Extract the [X, Y] coordinate from the center of the cell holding the provided text.  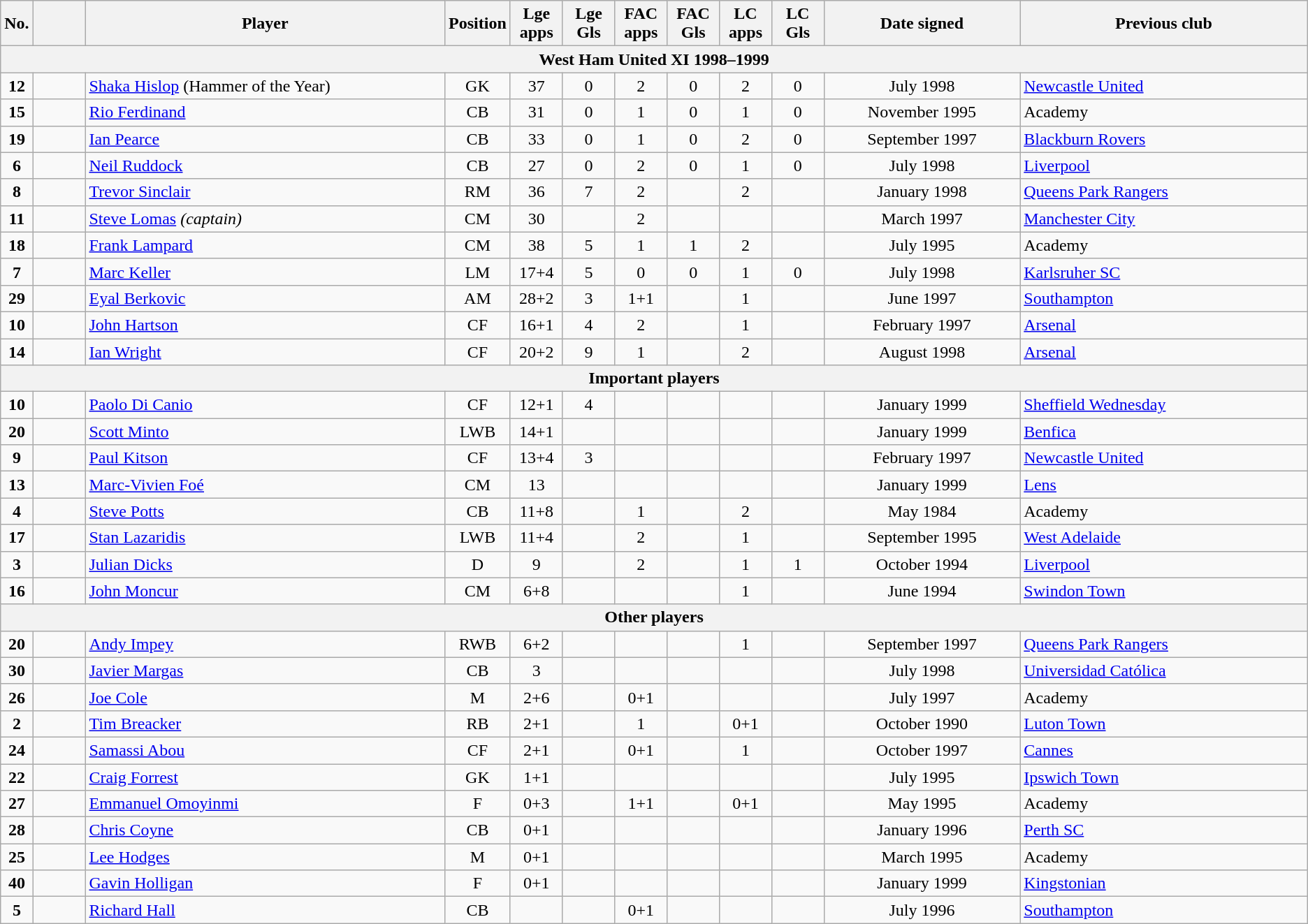
12 [17, 86]
Javier Margas [266, 670]
17+4 [537, 272]
RWB [478, 644]
Andy Impey [266, 644]
Chris Coyne [266, 830]
Lens [1164, 485]
Date signed [922, 24]
November 1995 [922, 112]
Blackburn Rovers [1164, 139]
Samassi Abou [266, 750]
July 1997 [922, 697]
October 1997 [922, 750]
Benfica [1164, 432]
28+2 [537, 298]
March 1995 [922, 857]
March 1997 [922, 219]
Paul Kitson [266, 458]
Lee Hodges [266, 857]
13+4 [537, 458]
D [478, 564]
LC Gls [798, 24]
16 [17, 591]
Kingstonian [1164, 883]
40 [17, 883]
19 [17, 139]
2+6 [537, 697]
Position [478, 24]
Tim Breacker [266, 724]
16+1 [537, 325]
AM [478, 298]
6+8 [537, 591]
Steve Lomas (captain) [266, 219]
15 [17, 112]
Ian Wright [266, 351]
29 [17, 298]
Frank Lampard [266, 245]
Rio Ferdinand [266, 112]
Emmanuel Omoyinmi [266, 804]
August 1998 [922, 351]
October 1990 [922, 724]
RB [478, 724]
June 1997 [922, 298]
Cannes [1164, 750]
Richard Hall [266, 910]
January 1998 [922, 192]
Swindon Town [1164, 591]
11+4 [537, 538]
36 [537, 192]
Universidad Católica [1164, 670]
14+1 [537, 432]
May 1995 [922, 804]
Scott Minto [266, 432]
28 [17, 830]
Previous club [1164, 24]
RM [478, 192]
38 [537, 245]
Paolo Di Canio [266, 405]
17 [17, 538]
Craig Forrest [266, 777]
Stan Lazaridis [266, 538]
Karlsruher SC [1164, 272]
Trevor Sinclair [266, 192]
June 1994 [922, 591]
John Moncur [266, 591]
24 [17, 750]
FAC Gls [693, 24]
Eyal Berkovic [266, 298]
6+2 [537, 644]
May 1984 [922, 511]
0+3 [537, 804]
Manchester City [1164, 219]
Sheffield Wednesday [1164, 405]
October 1994 [922, 564]
West Adelaide [1164, 538]
Lge apps [537, 24]
Marc-Vivien Foé [266, 485]
12+1 [537, 405]
33 [537, 139]
31 [537, 112]
11 [17, 219]
John Hartson [266, 325]
6 [17, 166]
Ipswich Town [1164, 777]
LC apps [746, 24]
18 [17, 245]
FAC apps [641, 24]
11+8 [537, 511]
July 1996 [922, 910]
25 [17, 857]
Luton Town [1164, 724]
26 [17, 697]
Ian Pearce [266, 139]
14 [17, 351]
Julian Dicks [266, 564]
Lge Gls [588, 24]
37 [537, 86]
Marc Keller [266, 272]
Perth SC [1164, 830]
Steve Potts [266, 511]
Gavin Holligan [266, 883]
West Ham United XI 1998–1999 [654, 59]
Other players [654, 617]
Joe Cole [266, 697]
20+2 [537, 351]
Shaka Hislop (Hammer of the Year) [266, 86]
No. [17, 24]
8 [17, 192]
22 [17, 777]
Player [266, 24]
January 1996 [922, 830]
Neil Ruddock [266, 166]
Important players [654, 379]
September 1995 [922, 538]
LM [478, 272]
